Return the (X, Y) coordinate for the center point of the cell that contains the specified text.  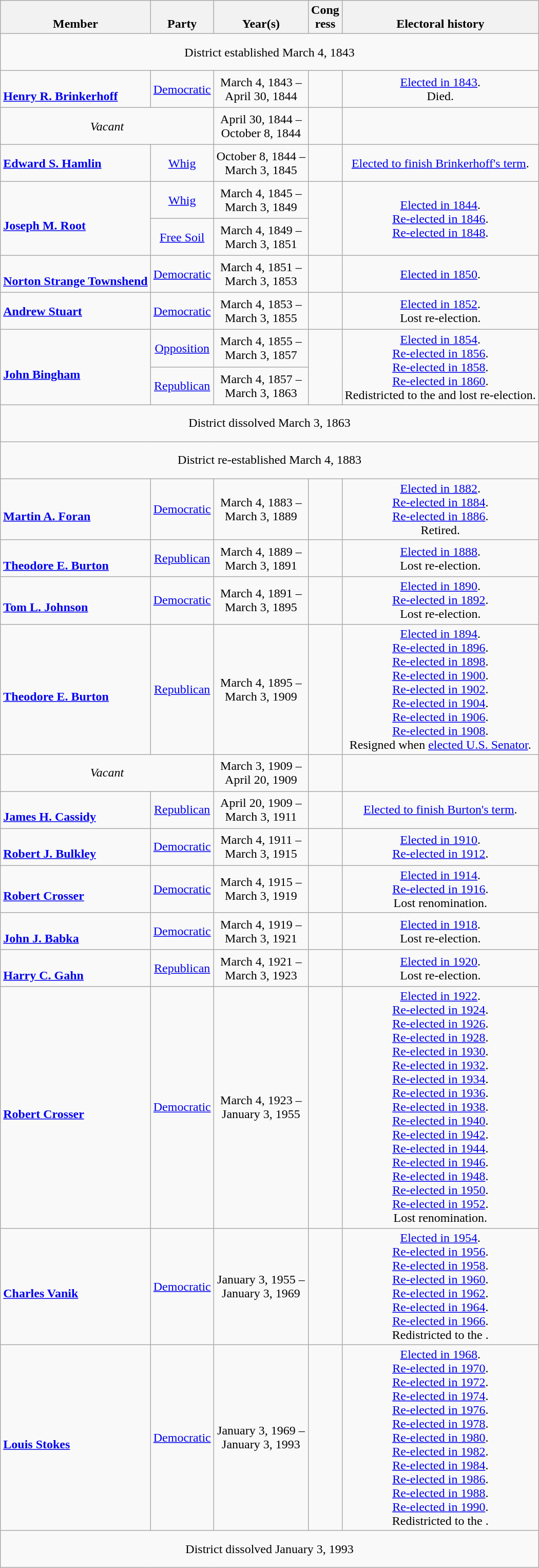
Martin A. Foran (75, 509)
Elected in 1882.Re-elected in 1884.Re-elected in 1886.Retired. (440, 509)
Elected in 1844.Re-elected in 1846.Re-elected in 1848. (440, 219)
Elected in 1914.Re-elected in 1916.Lost renomination. (440, 889)
March 4, 1883 –March 3, 1889 (261, 509)
Harry C. Gahn (75, 968)
April 30, 1844 –October 8, 1844 (261, 126)
James H. Cassidy (75, 810)
January 3, 1969 –January 3, 1993 (261, 1438)
Member (75, 17)
March 4, 1919 –March 3, 1921 (261, 931)
District dissolved March 3, 1863 (270, 423)
Party (182, 17)
March 4, 1853 –March 3, 1855 (261, 311)
Elected in 1850. (440, 274)
March 4, 1845 –March 3, 1849 (261, 200)
District dissolved January 3, 1993 (270, 1549)
March 4, 1855 –March 3, 1857 (261, 348)
Edward S. Hamlin (75, 163)
Louis Stokes (75, 1438)
October 8, 1844 –March 3, 1845 (261, 163)
Elected to finish Brinkerhoff's term. (440, 163)
Henry R. Brinkerhoff (75, 89)
Congress (325, 17)
District established March 4, 1843 (270, 52)
Elected in 1918.Lost re-election. (440, 931)
March 4, 1891 –March 3, 1895 (261, 600)
Joseph M. Root (75, 219)
Elected in 1852.Lost re-election. (440, 311)
Free Soil (182, 237)
Charles Vanik (75, 1286)
March 4, 1915 –March 3, 1919 (261, 889)
March 4, 1889 –March 3, 1891 (261, 558)
March 4, 1857 –March 3, 1863 (261, 386)
Year(s) (261, 17)
Elected in 1920.Lost re-election. (440, 968)
March 4, 1921 –March 3, 1923 (261, 968)
Elected in 1854.Re-elected in 1856.Re-elected in 1858.Re-elected in 1860.Redistricted to the and lost re-election. (440, 367)
March 3, 1909 –April 20, 1909 (261, 773)
Robert J. Bulkley (75, 847)
District re-established March 4, 1883 (270, 460)
March 4, 1849 –March 3, 1851 (261, 237)
March 4, 1911 –March 3, 1915 (261, 847)
April 20, 1909 –March 3, 1911 (261, 810)
Elected to finish Burton's term. (440, 810)
January 3, 1955 –January 3, 1969 (261, 1286)
March 4, 1895 –March 3, 1909 (261, 689)
Tom L. Johnson (75, 600)
March 4, 1923 –January 3, 1955 (261, 1107)
Elected in 1910.Re-elected in 1912. (440, 847)
John Bingham (75, 367)
Electoral history (440, 17)
March 4, 1843 –April 30, 1844 (261, 89)
Andrew Stuart (75, 311)
Elected in 1888.Lost re-election. (440, 558)
Elected in 1843.Died. (440, 89)
John J. Babka (75, 931)
Opposition (182, 348)
Norton Strange Townshend (75, 274)
Elected in 1890.Re-elected in 1892.Lost re-election. (440, 600)
March 4, 1851 –March 3, 1853 (261, 274)
